From the cell containing the given text, extract its center point as (X, Y) coordinate. 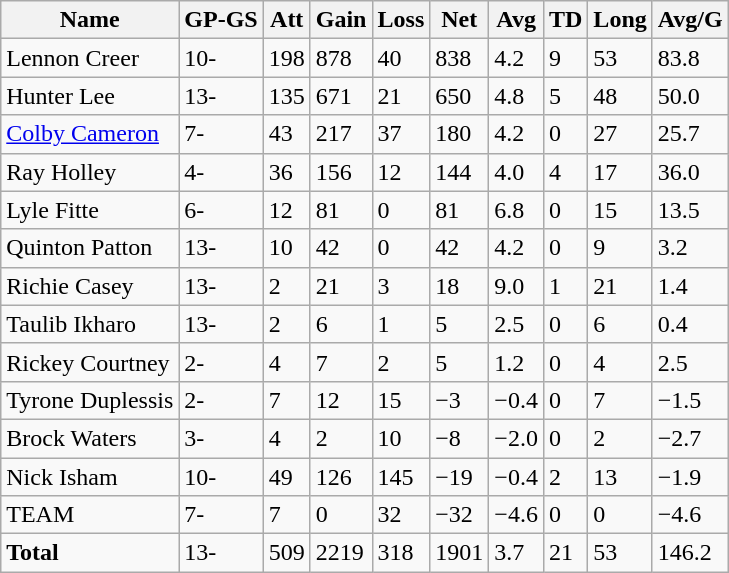
Long (620, 20)
13 (620, 477)
Net (460, 20)
650 (460, 96)
4.0 (516, 172)
146.2 (690, 553)
−1.9 (690, 477)
36.0 (690, 172)
−32 (460, 515)
198 (286, 58)
6.8 (516, 210)
Taulib Ikharo (90, 324)
Avg/G (690, 20)
25.7 (690, 134)
36 (286, 172)
−2.0 (516, 438)
37 (401, 134)
Name (90, 20)
318 (401, 553)
−3 (460, 400)
TD (565, 20)
Ray Holley (90, 172)
145 (401, 477)
2219 (341, 553)
−19 (460, 477)
1901 (460, 553)
Gain (341, 20)
Loss (401, 20)
32 (401, 515)
Avg (516, 20)
Total (90, 553)
3 (401, 286)
1.4 (690, 286)
6- (221, 210)
Richie Casey (90, 286)
−8 (460, 438)
0.4 (690, 324)
3.7 (516, 553)
13.5 (690, 210)
48 (620, 96)
3- (221, 438)
Brock Waters (90, 438)
Quinton Patton (90, 248)
217 (341, 134)
838 (460, 58)
Rickey Courtney (90, 362)
9.0 (516, 286)
83.8 (690, 58)
−1.5 (690, 400)
40 (401, 58)
GP-GS (221, 20)
Nick Isham (90, 477)
43 (286, 134)
27 (620, 134)
878 (341, 58)
18 (460, 286)
4.8 (516, 96)
126 (341, 477)
Colby Cameron (90, 134)
156 (341, 172)
3.2 (690, 248)
180 (460, 134)
1.2 (516, 362)
509 (286, 553)
135 (286, 96)
Tyrone Duplessis (90, 400)
−2.7 (690, 438)
671 (341, 96)
49 (286, 477)
Att (286, 20)
4- (221, 172)
Lennon Creer (90, 58)
50.0 (690, 96)
Lyle Fitte (90, 210)
144 (460, 172)
TEAM (90, 515)
Hunter Lee (90, 96)
17 (620, 172)
